For the text-containing cell, return its midpoint in [x, y] coordinate format. 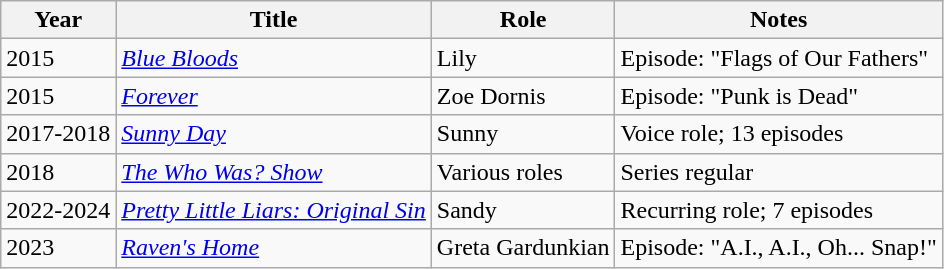
The Who Was? Show [274, 172]
Various roles [523, 172]
Lily [523, 58]
Series regular [778, 172]
Sandy [523, 210]
Pretty Little Liars: Original Sin [274, 210]
Zoe Dornis [523, 96]
Episode: "A.I., A.I., Oh... Snap!" [778, 248]
Recurring role; 7 episodes [778, 210]
Forever [274, 96]
Sunny [523, 134]
Blue Bloods [274, 58]
Raven's Home [274, 248]
Role [523, 20]
Episode: "Flags of Our Fathers" [778, 58]
Year [58, 20]
Sunny Day [274, 134]
2022-2024 [58, 210]
Episode: "Punk is Dead" [778, 96]
Title [274, 20]
2017-2018 [58, 134]
Notes [778, 20]
Greta Gardunkian [523, 248]
2018 [58, 172]
2023 [58, 248]
Voice role; 13 episodes [778, 134]
